Capture the cell that displays the provided text and extract its [X, Y] central coordinate. 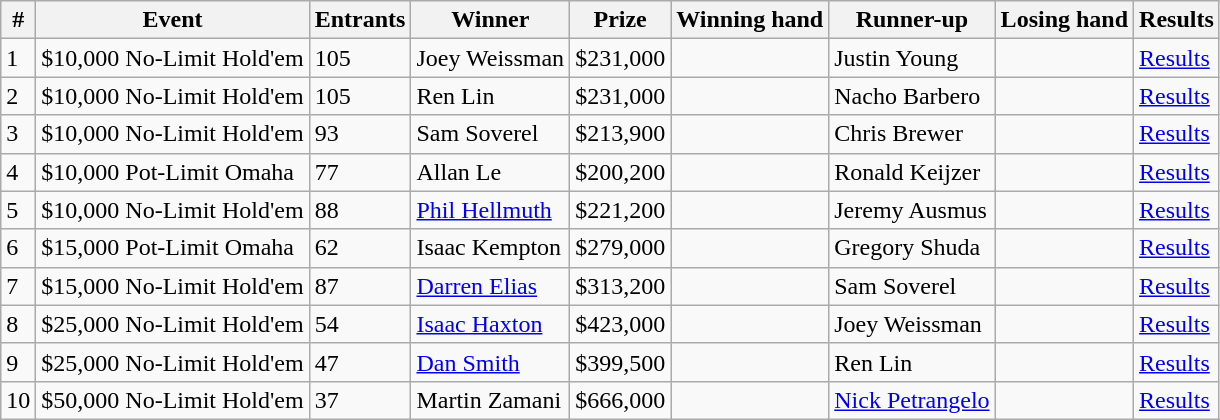
$10,000 Pot-Limit Omaha [172, 172]
$666,000 [620, 400]
77 [360, 172]
Losing hand [1064, 20]
37 [360, 400]
Jeremy Ausmus [912, 210]
Entrants [360, 20]
$213,900 [620, 134]
$50,000 No-Limit Hold'em [172, 400]
7 [18, 286]
$423,000 [620, 324]
2 [18, 96]
Nick Petrangelo [912, 400]
1 [18, 58]
8 [18, 324]
47 [360, 362]
Prize [620, 20]
Isaac Haxton [490, 324]
Nacho Barbero [912, 96]
Martin Zamani [490, 400]
Runner-up [912, 20]
Dan Smith [490, 362]
Winning hand [750, 20]
5 [18, 210]
Darren Elias [490, 286]
62 [360, 248]
$221,200 [620, 210]
$279,000 [620, 248]
3 [18, 134]
Gregory Shuda [912, 248]
Allan Le [490, 172]
Ronald Keijzer [912, 172]
9 [18, 362]
87 [360, 286]
$399,500 [620, 362]
54 [360, 324]
# [18, 20]
Winner [490, 20]
Event [172, 20]
10 [18, 400]
Isaac Kempton [490, 248]
6 [18, 248]
$313,200 [620, 286]
Chris Brewer [912, 134]
$15,000 No-Limit Hold'em [172, 286]
93 [360, 134]
4 [18, 172]
$15,000 Pot-Limit Omaha [172, 248]
88 [360, 210]
Phil Hellmuth [490, 210]
Justin Young [912, 58]
$200,200 [620, 172]
